Pinpoint the cell where the given text exists, returning its (x, y) midpoint coordinate. 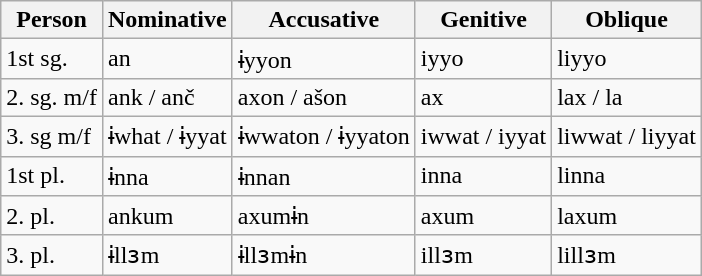
2. pl. (52, 216)
ɨnna (167, 176)
ax (483, 97)
Accusative (324, 20)
lillɜm (627, 255)
1st sg. (52, 59)
Genitive (483, 20)
laxum (627, 216)
Oblique (627, 20)
ɨwwaton / ɨyyaton (324, 136)
1st pl. (52, 176)
ɨwhat / ɨyyat (167, 136)
axumɨn (324, 216)
ɨllɜmɨn (324, 255)
iwwat / iyyat (483, 136)
ank / anč (167, 97)
Nominative (167, 20)
liwwat / liyyat (627, 136)
illɜm (483, 255)
axon / ašon (324, 97)
lax / la (627, 97)
axum (483, 216)
ɨnnan (324, 176)
ɨyyon (324, 59)
3. pl. (52, 255)
Person (52, 20)
an (167, 59)
ankum (167, 216)
inna (483, 176)
ɨllɜm (167, 255)
3. sg m/f (52, 136)
liyyo (627, 59)
2. sg. m/f (52, 97)
linna (627, 176)
iyyo (483, 59)
